From the cell containing the given text, extract its center point as (x, y) coordinate. 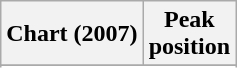
Peak position (189, 34)
Chart (2007) (72, 34)
